From the cell containing the given text, extract its center point as [X, Y] coordinate. 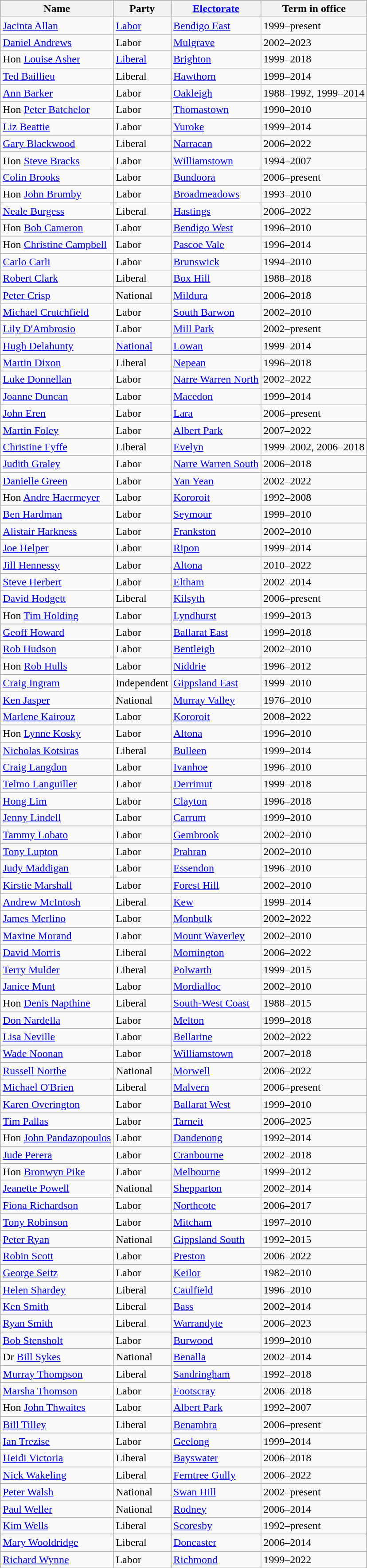
1999–2002, 2006–2018 [314, 447]
Colin Brooks [57, 177]
Footscray [216, 1391]
Yuroke [216, 127]
Benalla [216, 1357]
Neale Burgess [57, 211]
Mordialloc [216, 986]
John Eren [57, 413]
Monbulk [216, 919]
Bendigo West [216, 228]
2010–2022 [314, 565]
George Seitz [57, 1273]
Keilor [216, 1273]
Geelong [216, 1441]
Craig Langdon [57, 767]
1992–2015 [314, 1239]
Wade Noonan [57, 1054]
Hon Bob Cameron [57, 228]
Hon Louise Asher [57, 59]
Ann Barker [57, 93]
Gembrook [216, 835]
Bass [216, 1307]
Narre Warren South [216, 464]
Steve Herbert [57, 582]
Hugh Delahunty [57, 346]
Murray Thompson [57, 1374]
Bulleen [216, 751]
Jacinta Allan [57, 26]
Narracan [216, 143]
Term in office [314, 9]
2007–2018 [314, 1054]
Martin Dixon [57, 363]
1999–2012 [314, 1172]
Ripon [216, 548]
Burwood [216, 1340]
Dr Bill Sykes [57, 1357]
Ken Smith [57, 1307]
1992–2018 [314, 1374]
Warrandyte [216, 1324]
Janice Munt [57, 986]
Joe Helper [57, 548]
Tarneit [216, 1121]
Ken Jasper [57, 700]
Lara [216, 413]
1976–2010 [314, 700]
Hon Rob Hulls [57, 666]
Mornington [216, 952]
Kilsyth [216, 599]
Dandenong [216, 1138]
Richmond [216, 1559]
Peter Walsh [57, 1492]
Morwell [216, 1071]
Marlene Kairouz [57, 716]
Gippsland East [216, 683]
David Hodgett [57, 599]
Luke Donnellan [57, 379]
Eltham [216, 582]
Mill Park [216, 329]
Hon Steve Bracks [57, 160]
Marsha Thomson [57, 1391]
Don Nardella [57, 1020]
Box Hill [216, 279]
Fiona Richardson [57, 1205]
Name [57, 9]
Ryan Smith [57, 1324]
Tim Pallas [57, 1121]
Hon Christine Campbell [57, 245]
2006–2023 [314, 1324]
1982–2010 [314, 1273]
Party [142, 9]
1992–2014 [314, 1138]
Paul Weller [57, 1509]
2006–2017 [314, 1205]
1992–present [314, 1525]
Cranbourne [216, 1155]
Ted Baillieu [57, 76]
Thomastown [216, 110]
Ballarat East [216, 632]
Hon John Pandazopoulos [57, 1138]
Hon Bronwyn Pike [57, 1172]
1999–2015 [314, 969]
Nick Wakeling [57, 1475]
Peter Ryan [57, 1239]
Maxine Morand [57, 936]
Swan Hill [216, 1492]
1994–2007 [314, 160]
Ballarat West [216, 1104]
Niddrie [216, 666]
1988–1992, 1999–2014 [314, 93]
Derrimut [216, 784]
2002–2023 [314, 43]
1988–2015 [314, 1003]
South-West Coast [216, 1003]
Mitcham [216, 1222]
James Merlino [57, 919]
Preston [216, 1256]
Liz Beattie [57, 127]
Doncaster [216, 1542]
Joanne Duncan [57, 396]
Northcote [216, 1205]
Lisa Neville [57, 1037]
2008–2022 [314, 716]
Carlo Carli [57, 262]
Prahran [216, 852]
Jenny Lindell [57, 818]
Lily D'Ambrosio [57, 329]
Robert Clark [57, 279]
Hong Lim [57, 801]
Hon John Thwaites [57, 1408]
Hawthorn [216, 76]
Seymour [216, 515]
Daniel Andrews [57, 43]
Essendon [216, 868]
Mount Waverley [216, 936]
Telmo Languiller [57, 784]
Craig Ingram [57, 683]
Lowan [216, 346]
Heidi Victoria [57, 1458]
Lyndhurst [216, 616]
Jeanette Powell [57, 1189]
Bill Tilley [57, 1425]
Brighton [216, 59]
2002–2018 [314, 1155]
Tony Lupton [57, 852]
Electorate [216, 9]
1999–2013 [314, 616]
Broadmeadows [216, 194]
Hon Lynne Kosky [57, 733]
Kim Wells [57, 1525]
Michael Crutchfield [57, 312]
Hon John Brumby [57, 194]
2006–2025 [314, 1121]
Ben Hardman [57, 515]
Christine Fyffe [57, 447]
Ivanhoe [216, 767]
Forest Hill [216, 885]
Hon Denis Napthine [57, 1003]
Melton [216, 1020]
Gippsland South [216, 1239]
Hon Peter Batchelor [57, 110]
1999–present [314, 26]
South Barwon [216, 312]
Judith Graley [57, 464]
Jill Hennessy [57, 565]
1992–2008 [314, 498]
Hon Tim Holding [57, 616]
Tammy Lobato [57, 835]
Evelyn [216, 447]
Alistair Harkness [57, 531]
Bayswater [216, 1458]
Martin Foley [57, 430]
Oakleigh [216, 93]
Ferntree Gully [216, 1475]
Helen Shardey [57, 1290]
Rodney [216, 1509]
Jude Perera [57, 1155]
1996–2014 [314, 245]
Hon Andre Haermeyer [57, 498]
1994–2010 [314, 262]
Murray Valley [216, 700]
Hastings [216, 211]
Karen Overington [57, 1104]
1990–2010 [314, 110]
Tony Robinson [57, 1222]
Rob Hudson [57, 649]
Narre Warren North [216, 379]
1993–2010 [314, 194]
Brunswick [216, 262]
Mary Wooldridge [57, 1542]
Gary Blackwood [57, 143]
Sandringham [216, 1374]
Clayton [216, 801]
Polwarth [216, 969]
Bentleigh [216, 649]
Geoff Howard [57, 632]
Danielle Green [57, 480]
Ian Trezise [57, 1441]
Michael O'Brien [57, 1088]
1988–2018 [314, 279]
Peter Crisp [57, 295]
Nepean [216, 363]
Bendigo East [216, 26]
Frankston [216, 531]
Bellarine [216, 1037]
Macedon [216, 396]
1997–2010 [314, 1222]
Pascoe Vale [216, 245]
David Morris [57, 952]
Shepparton [216, 1189]
Mulgrave [216, 43]
Bob Stensholt [57, 1340]
Nicholas Kotsiras [57, 751]
Judy Maddigan [57, 868]
Richard Wynne [57, 1559]
Kew [216, 902]
Benambra [216, 1425]
Robin Scott [57, 1256]
Melbourne [216, 1172]
Caulfield [216, 1290]
Mildura [216, 295]
Carrum [216, 818]
Bundoora [216, 177]
1999–2022 [314, 1559]
Russell Northe [57, 1071]
Malvern [216, 1088]
Scoresby [216, 1525]
1996–2012 [314, 666]
Kirstie Marshall [57, 885]
Independent [142, 683]
1992–2007 [314, 1408]
Yan Yean [216, 480]
Terry Mulder [57, 969]
Andrew McIntosh [57, 902]
2007–2022 [314, 430]
